Capture the cell that displays the provided text and extract its [X, Y] central coordinate. 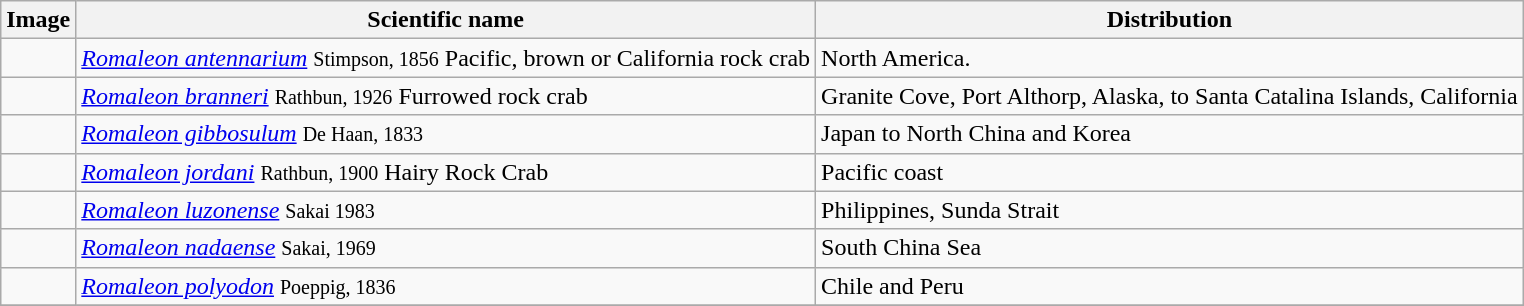
Romaleon antennarium Stimpson, 1856 Pacific, brown or California rock crab [446, 58]
Romaleon nadaense Sakai, 1969 [446, 248]
South China Sea [1170, 248]
Distribution [1170, 20]
Romaleon luzonense Sakai 1983 [446, 210]
Japan to North China and Korea [1170, 134]
Romaleon gibbosulum De Haan, 1833 [446, 134]
Philippines, Sunda Strait [1170, 210]
Romaleon polyodon Poeppig, 1836 [446, 286]
Romaleon branneri Rathbun, 1926 Furrowed rock crab [446, 96]
Pacific coast [1170, 172]
Romaleon jordani Rathbun, 1900 Hairy Rock Crab [446, 172]
North America. [1170, 58]
Chile and Peru [1170, 286]
Granite Cove, Port Althorp, Alaska, to Santa Catalina Islands, California [1170, 96]
Scientific name [446, 20]
Image [38, 20]
